Search for the cell housing the specified text and yield its (x, y) center coordinate. 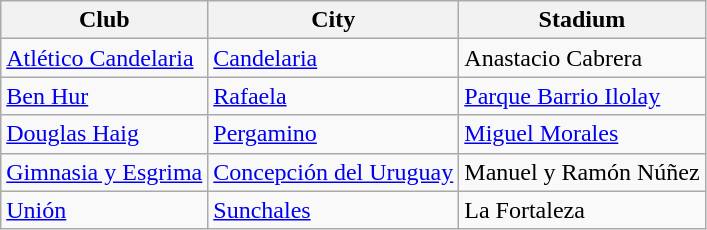
Unión (104, 210)
Sunchales (334, 210)
City (334, 20)
Anastacio Cabrera (582, 58)
Concepción del Uruguay (334, 172)
Candelaria (334, 58)
La Fortaleza (582, 210)
Manuel y Ramón Núñez (582, 172)
Club (104, 20)
Stadium (582, 20)
Rafaela (334, 96)
Gimnasia y Esgrima (104, 172)
Parque Barrio Ilolay (582, 96)
Atlético Candelaria (104, 58)
Pergamino (334, 134)
Miguel Morales (582, 134)
Douglas Haig (104, 134)
Ben Hur (104, 96)
